Capture the cell that displays the provided text and extract its [x, y] central coordinate. 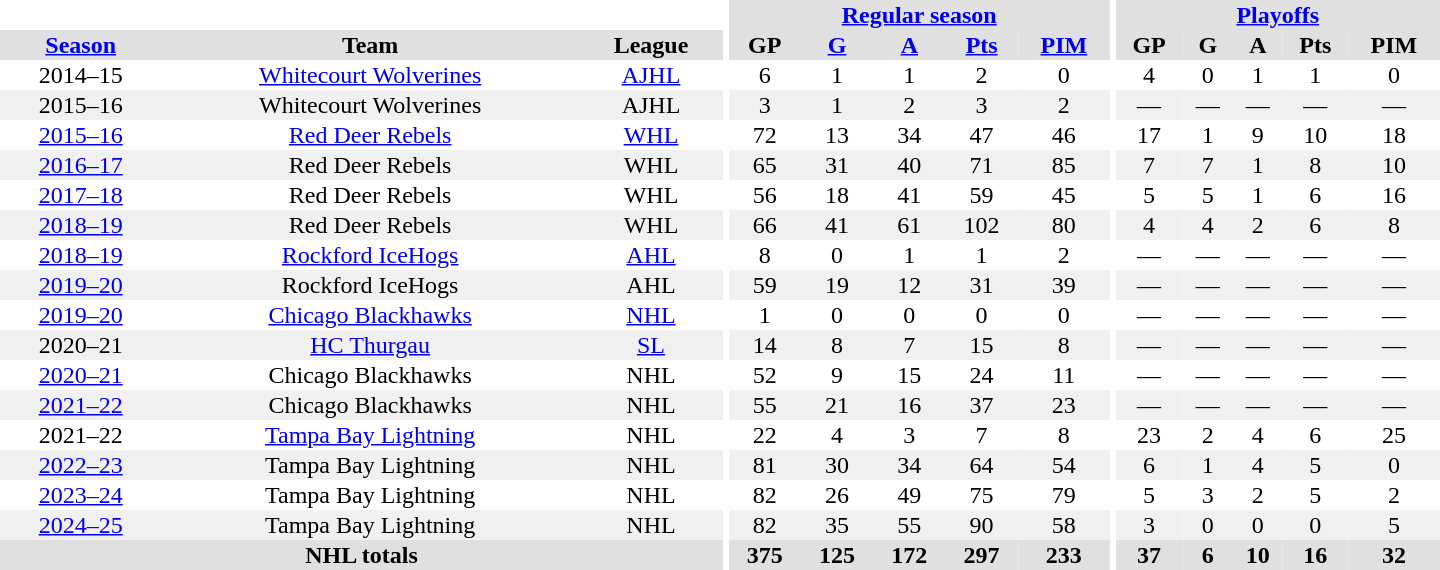
90 [981, 525]
2023–24 [80, 495]
12 [909, 285]
2017–18 [80, 195]
58 [1064, 525]
47 [981, 135]
2022–23 [80, 465]
125 [837, 555]
375 [765, 555]
Season [80, 45]
11 [1064, 375]
21 [837, 405]
80 [1064, 225]
HC Thurgau [370, 345]
66 [765, 225]
102 [981, 225]
79 [1064, 495]
81 [765, 465]
75 [981, 495]
30 [837, 465]
SL [651, 345]
Regular season [920, 15]
40 [909, 165]
League [651, 45]
52 [765, 375]
22 [765, 435]
233 [1064, 555]
14 [765, 345]
2016–17 [80, 165]
2014–15 [80, 75]
172 [909, 555]
64 [981, 465]
2024–25 [80, 525]
39 [1064, 285]
Playoffs [1278, 15]
13 [837, 135]
17 [1148, 135]
25 [1394, 435]
24 [981, 375]
26 [837, 495]
71 [981, 165]
Team [370, 45]
NHL totals [362, 555]
72 [765, 135]
56 [765, 195]
61 [909, 225]
46 [1064, 135]
45 [1064, 195]
297 [981, 555]
32 [1394, 555]
54 [1064, 465]
85 [1064, 165]
35 [837, 525]
49 [909, 495]
65 [765, 165]
19 [837, 285]
